Search for the cell housing the specified text and yield its [x, y] center coordinate. 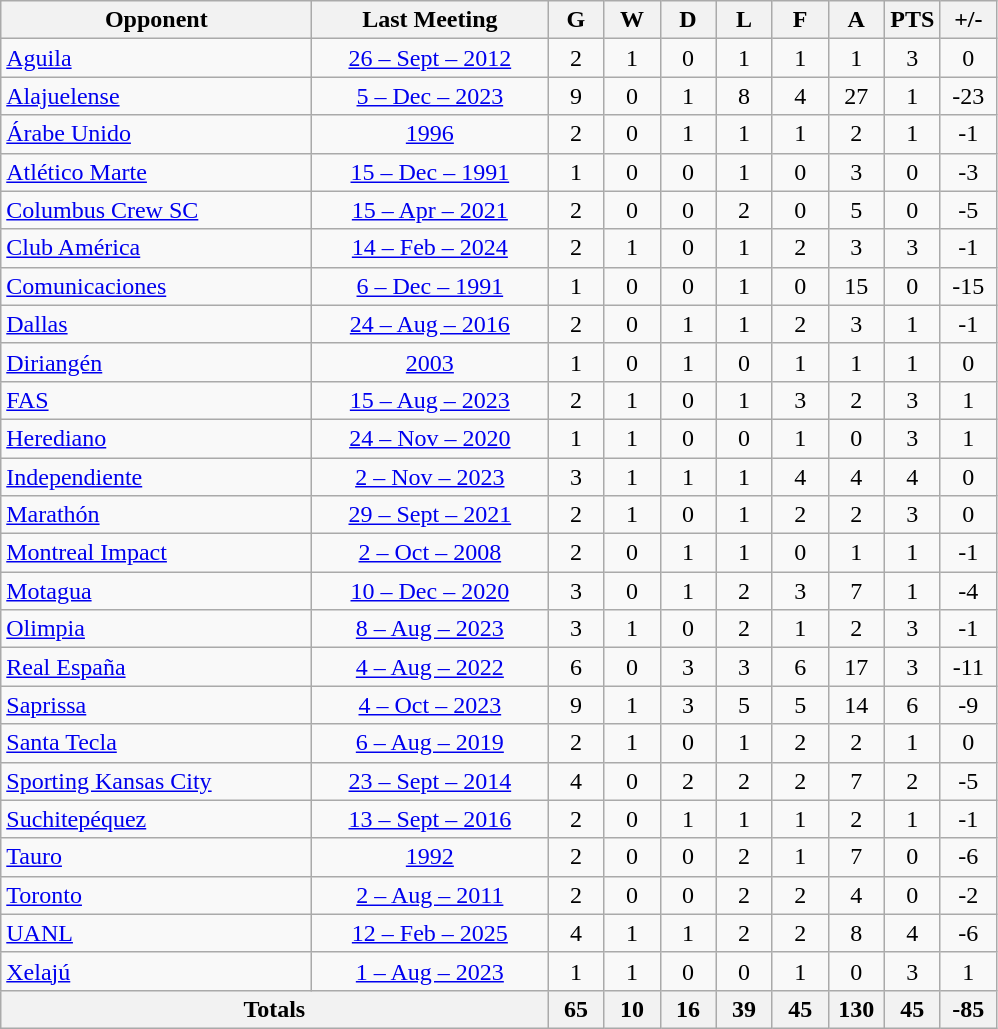
Comunicaciones [156, 286]
17 [856, 667]
W [632, 20]
Árabe Unido [156, 134]
F [800, 20]
Herediano [156, 438]
-11 [968, 667]
-23 [968, 96]
2 – Nov – 2023 [430, 477]
Santa Tecla [156, 743]
-85 [968, 1009]
15 – Dec – 1991 [430, 172]
-15 [968, 286]
29 – Sept – 2021 [430, 515]
65 [576, 1009]
Totals [274, 1009]
1992 [430, 857]
Club América [156, 248]
D [688, 20]
Olimpia [156, 629]
12 – Feb – 2025 [430, 933]
15 – Apr – 2021 [430, 210]
4 – Aug – 2022 [430, 667]
2 – Aug – 2011 [430, 895]
1996 [430, 134]
Saprissa [156, 705]
Real España [156, 667]
PTS [912, 20]
6 – Dec – 1991 [430, 286]
Opponent [156, 20]
FAS [156, 400]
Suchitepéquez [156, 819]
26 – Sept – 2012 [430, 58]
Dallas [156, 324]
G [576, 20]
-9 [968, 705]
24 – Aug – 2016 [430, 324]
8 – Aug – 2023 [430, 629]
Diriangén [156, 362]
2003 [430, 362]
2 – Oct – 2008 [430, 553]
Atlético Marte [156, 172]
Last Meeting [430, 20]
Marathón [156, 515]
Toronto [156, 895]
4 – Oct – 2023 [430, 705]
16 [688, 1009]
-2 [968, 895]
Montreal Impact [156, 553]
L [744, 20]
15 [856, 286]
6 – Aug – 2019 [430, 743]
Motagua [156, 591]
Columbus Crew SC [156, 210]
24 – Nov – 2020 [430, 438]
10 – Dec – 2020 [430, 591]
15 – Aug – 2023 [430, 400]
14 [856, 705]
10 [632, 1009]
A [856, 20]
Tauro [156, 857]
27 [856, 96]
+/- [968, 20]
-4 [968, 591]
14 – Feb – 2024 [430, 248]
Aguila [156, 58]
5 – Dec – 2023 [430, 96]
Xelajú [156, 971]
1 – Aug – 2023 [430, 971]
Sporting Kansas City [156, 781]
13 – Sept – 2016 [430, 819]
UANL [156, 933]
130 [856, 1009]
39 [744, 1009]
Independiente [156, 477]
-3 [968, 172]
23 – Sept – 2014 [430, 781]
Alajuelense [156, 96]
